Capture the cell that displays the provided text and extract its (x, y) central coordinate. 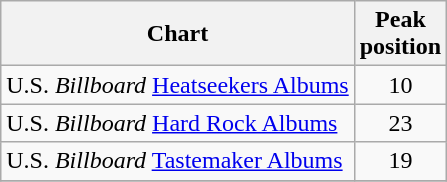
Chart (178, 34)
U.S. Billboard Tastemaker Albums (178, 161)
U.S. Billboard Hard Rock Albums (178, 123)
Peakposition (400, 34)
10 (400, 85)
U.S. Billboard Heatseekers Albums (178, 85)
23 (400, 123)
19 (400, 161)
